For the text-containing cell, return its midpoint in [X, Y] coordinate format. 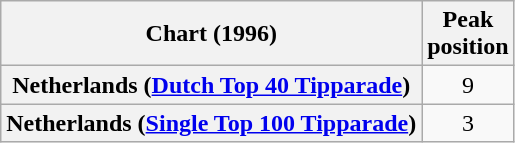
Chart (1996) [212, 34]
Peakposition [468, 34]
Netherlands (Dutch Top 40 Tipparade) [212, 85]
3 [468, 123]
9 [468, 85]
Netherlands (Single Top 100 Tipparade) [212, 123]
